Provide the [X, Y] coordinate of the cell's center where the given text is located.  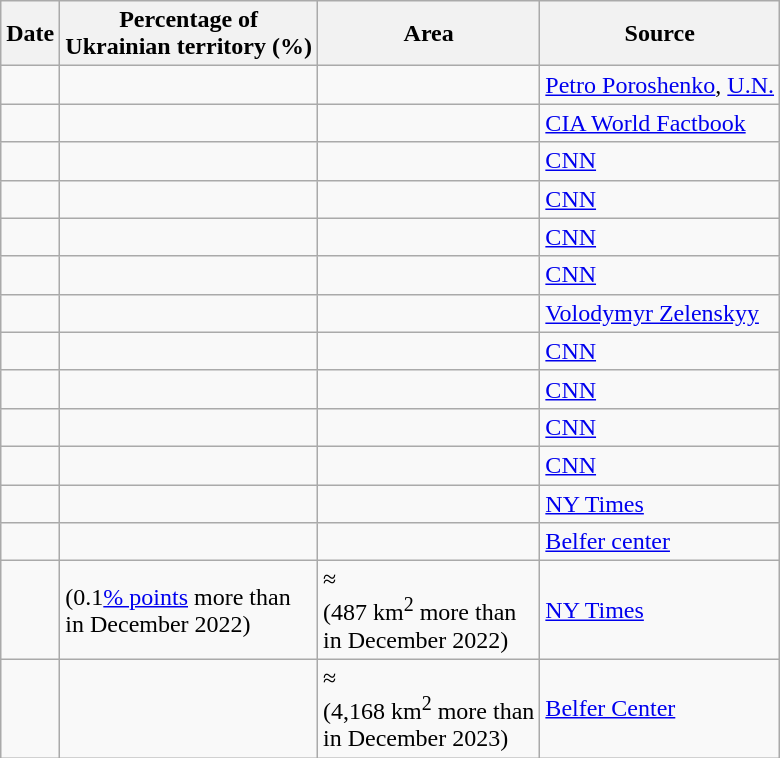
Belfer center [660, 542]
Belfer Center [660, 708]
(0.1% points more than in December 2022) [189, 610]
Source [660, 34]
Volodymyr Zelenskyy [660, 313]
≈ (487 km2 more than in December 2022) [428, 610]
Petro Poroshenko, U.N. [660, 85]
Percentage ofUkrainian territory (%) [189, 34]
Area [428, 34]
≈(4,168 km2 more than in December 2023) [428, 708]
CIA World Factbook [660, 123]
Date [30, 34]
